Determine the (x, y) coordinate at the center of the cell enclosing the given text.  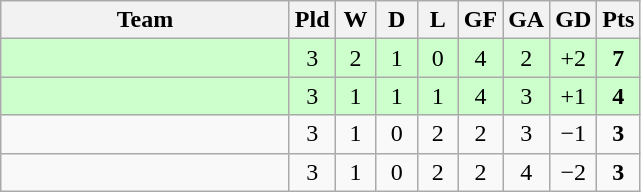
L (438, 20)
Pld (312, 20)
W (356, 20)
−2 (574, 172)
GA (526, 20)
GD (574, 20)
Team (146, 20)
Pts (618, 20)
7 (618, 58)
GF (480, 20)
−1 (574, 134)
D (396, 20)
+2 (574, 58)
+1 (574, 96)
